Locate the cell with the specified text and output its (x, y) center coordinate. 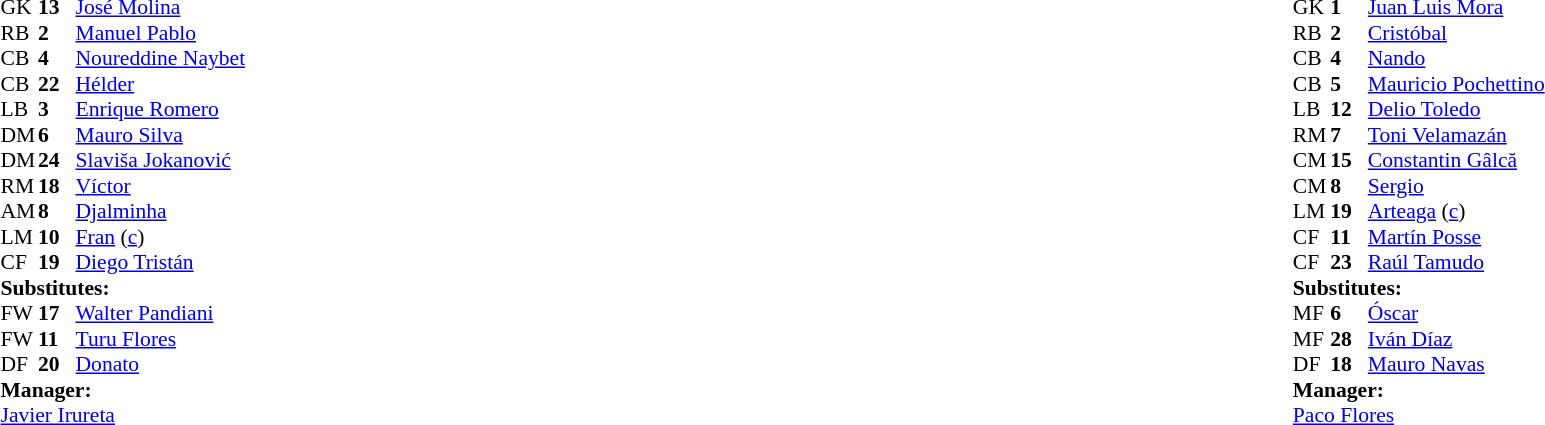
Mauricio Pochettino (1456, 84)
23 (1349, 263)
Nando (1456, 59)
Iván Díaz (1456, 339)
Cristóbal (1456, 33)
Slaviša Jokanović (161, 161)
24 (57, 161)
28 (1349, 339)
12 (1349, 109)
Manuel Pablo (161, 33)
Raúl Tamudo (1456, 263)
Fran (c) (161, 237)
15 (1349, 161)
20 (57, 365)
Arteaga (c) (1456, 211)
Enrique Romero (161, 109)
Hélder (161, 84)
Óscar (1456, 313)
22 (57, 84)
17 (57, 313)
Turu Flores (161, 339)
7 (1349, 135)
Constantin Gâlcă (1456, 161)
Sergio (1456, 186)
Diego Tristán (161, 263)
AM (19, 211)
Víctor (161, 186)
Mauro Silva (161, 135)
Toni Velamazán (1456, 135)
Donato (161, 365)
3 (57, 109)
Walter Pandiani (161, 313)
10 (57, 237)
5 (1349, 84)
Mauro Navas (1456, 365)
Djalminha (161, 211)
Delio Toledo (1456, 109)
Noureddine Naybet (161, 59)
Martín Posse (1456, 237)
